Return [X, Y] of the center of cell containing provided text 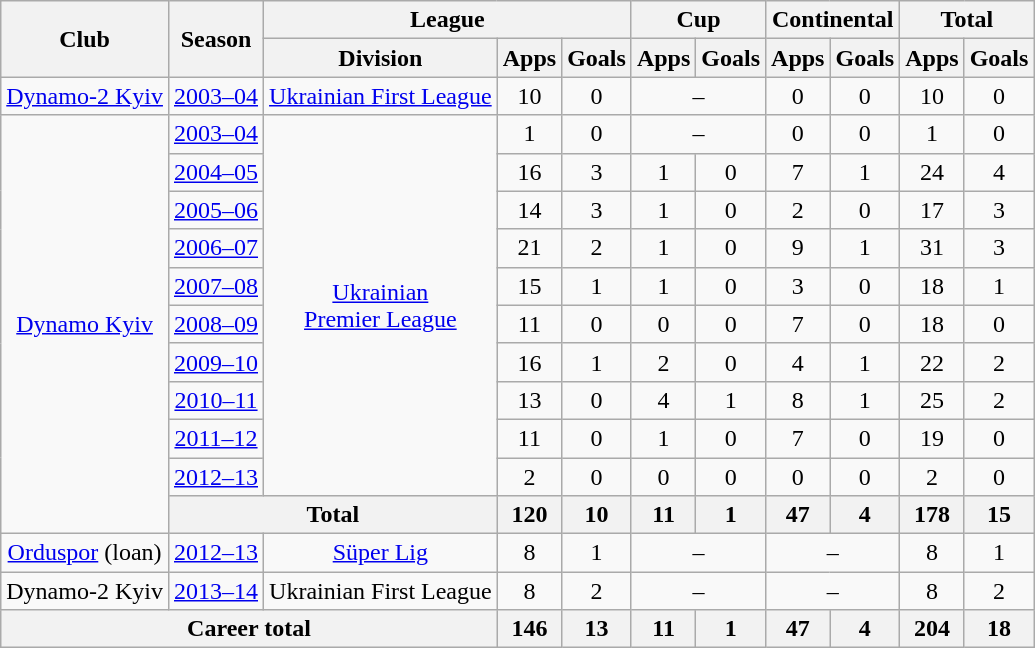
2011–12 [216, 438]
2005–06 [216, 210]
Ukrainian Premier League [381, 306]
14 [529, 210]
2009–10 [216, 362]
League [448, 20]
9 [798, 248]
31 [932, 248]
22 [932, 362]
Career total [249, 629]
2006–07 [216, 248]
Süper Lig [381, 553]
Cup [698, 20]
Dynamo Kyiv [85, 324]
2013–14 [216, 591]
Orduspor (loan) [85, 553]
204 [932, 629]
17 [932, 210]
2010–11 [216, 400]
19 [932, 438]
Continental [833, 20]
21 [529, 248]
Season [216, 39]
146 [529, 629]
2008–09 [216, 324]
Division [381, 58]
Club [85, 39]
24 [932, 172]
25 [932, 400]
178 [932, 515]
2007–08 [216, 286]
120 [529, 515]
2004–05 [216, 172]
